Search for the cell housing the specified text and yield its [X, Y] center coordinate. 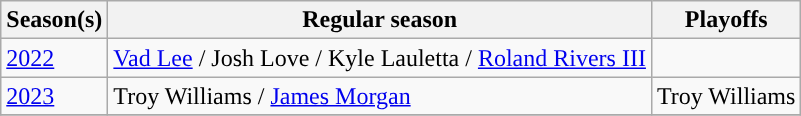
Regular season [380, 20]
Troy Williams [726, 96]
Troy Williams / James Morgan [380, 96]
Vad Lee / Josh Love / Kyle Lauletta / Roland Rivers III [380, 58]
Playoffs [726, 20]
2023 [54, 96]
2022 [54, 58]
Season(s) [54, 20]
